Capture the cell that displays the provided text and extract its (x, y) central coordinate. 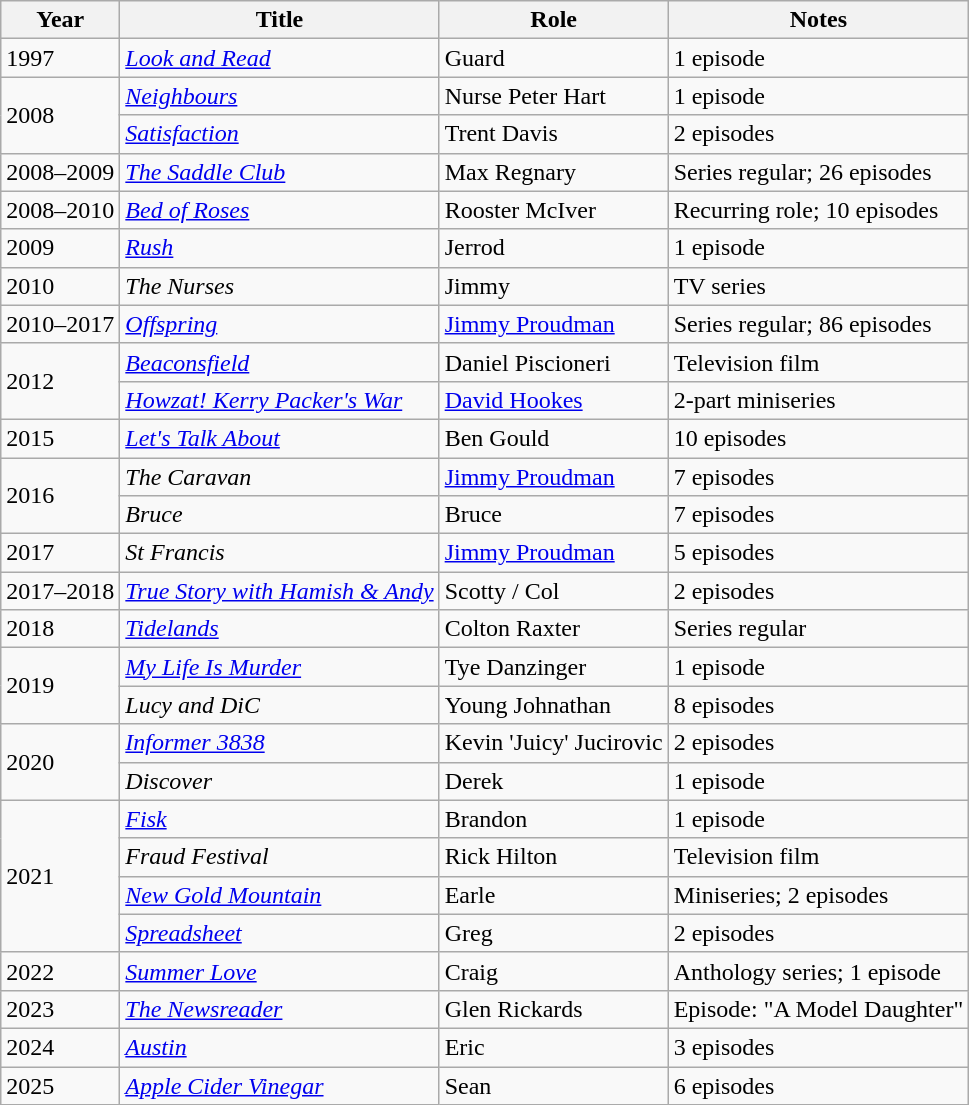
Fisk (280, 819)
Jerrod (554, 248)
2019 (60, 686)
Role (554, 20)
Craig (554, 971)
Jimmy (554, 286)
Satisfaction (280, 134)
Offspring (280, 324)
Informer 3838 (280, 743)
Daniel Piscioneri (554, 362)
Anthology series; 1 episode (818, 971)
2008 (60, 115)
Lucy and DiC (280, 705)
Let's Talk About (280, 438)
3 episodes (818, 1047)
2018 (60, 629)
Summer Love (280, 971)
Eric (554, 1047)
Austin (280, 1047)
Greg (554, 933)
The Caravan (280, 477)
2020 (60, 762)
Year (60, 20)
David Hookes (554, 400)
2016 (60, 496)
Trent Davis (554, 134)
Tye Danzinger (554, 667)
2015 (60, 438)
New Gold Mountain (280, 895)
Recurring role; 10 episodes (818, 210)
Scotty / Col (554, 591)
10 episodes (818, 438)
8 episodes (818, 705)
Derek (554, 781)
Colton Raxter (554, 629)
Bed of Roses (280, 210)
Earle (554, 895)
Series regular (818, 629)
Fraud Festival (280, 857)
The Newsreader (280, 1009)
Miniseries; 2 episodes (818, 895)
Look and Read (280, 58)
2023 (60, 1009)
2012 (60, 381)
2025 (60, 1085)
Series regular; 26 episodes (818, 172)
Ben Gould (554, 438)
2-part miniseries (818, 400)
Apple Cider Vinegar (280, 1085)
2010–2017 (60, 324)
Brandon (554, 819)
Kevin 'Juicy' Jucirovic (554, 743)
Rick Hilton (554, 857)
St Francis (280, 553)
Tidelands (280, 629)
My Life Is Murder (280, 667)
2017 (60, 553)
Rush (280, 248)
2008–2009 (60, 172)
2017–2018 (60, 591)
Rooster McIver (554, 210)
1997 (60, 58)
Discover (280, 781)
Title (280, 20)
2021 (60, 876)
Series regular; 86 episodes (818, 324)
Howzat! Kerry Packer's War (280, 400)
6 episodes (818, 1085)
Max Regnary (554, 172)
Episode: "A Model Daughter" (818, 1009)
Neighbours (280, 96)
Spreadsheet (280, 933)
True Story with Hamish & Andy (280, 591)
2022 (60, 971)
2010 (60, 286)
Glen Rickards (554, 1009)
TV series (818, 286)
Notes (818, 20)
2008–2010 (60, 210)
Beaconsfield (280, 362)
Sean (554, 1085)
Young Johnathan (554, 705)
5 episodes (818, 553)
2024 (60, 1047)
The Nurses (280, 286)
The Saddle Club (280, 172)
Nurse Peter Hart (554, 96)
2009 (60, 248)
Guard (554, 58)
